Find where the given text appears and provide that cell's center as [x, y] coordinate. 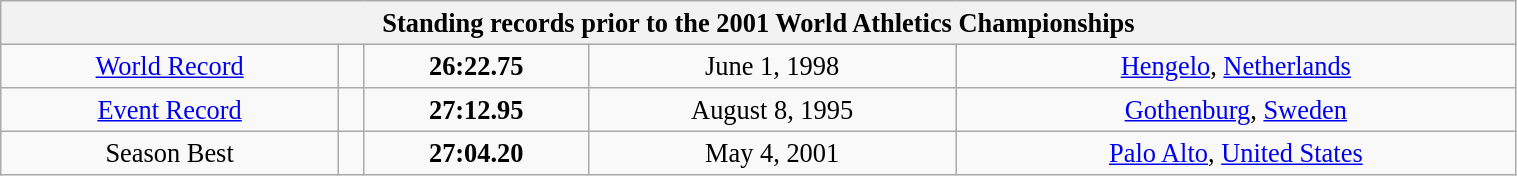
Season Best [170, 153]
Standing records prior to the 2001 World Athletics Championships [758, 22]
May 4, 2001 [772, 153]
World Record [170, 66]
27:04.20 [476, 153]
Gothenburg, Sweden [1236, 109]
Event Record [170, 109]
Hengelo, Netherlands [1236, 66]
August 8, 1995 [772, 109]
26:22.75 [476, 66]
Palo Alto, United States [1236, 153]
June 1, 1998 [772, 66]
27:12.95 [476, 109]
